Return (x, y) of the center of cell containing provided text 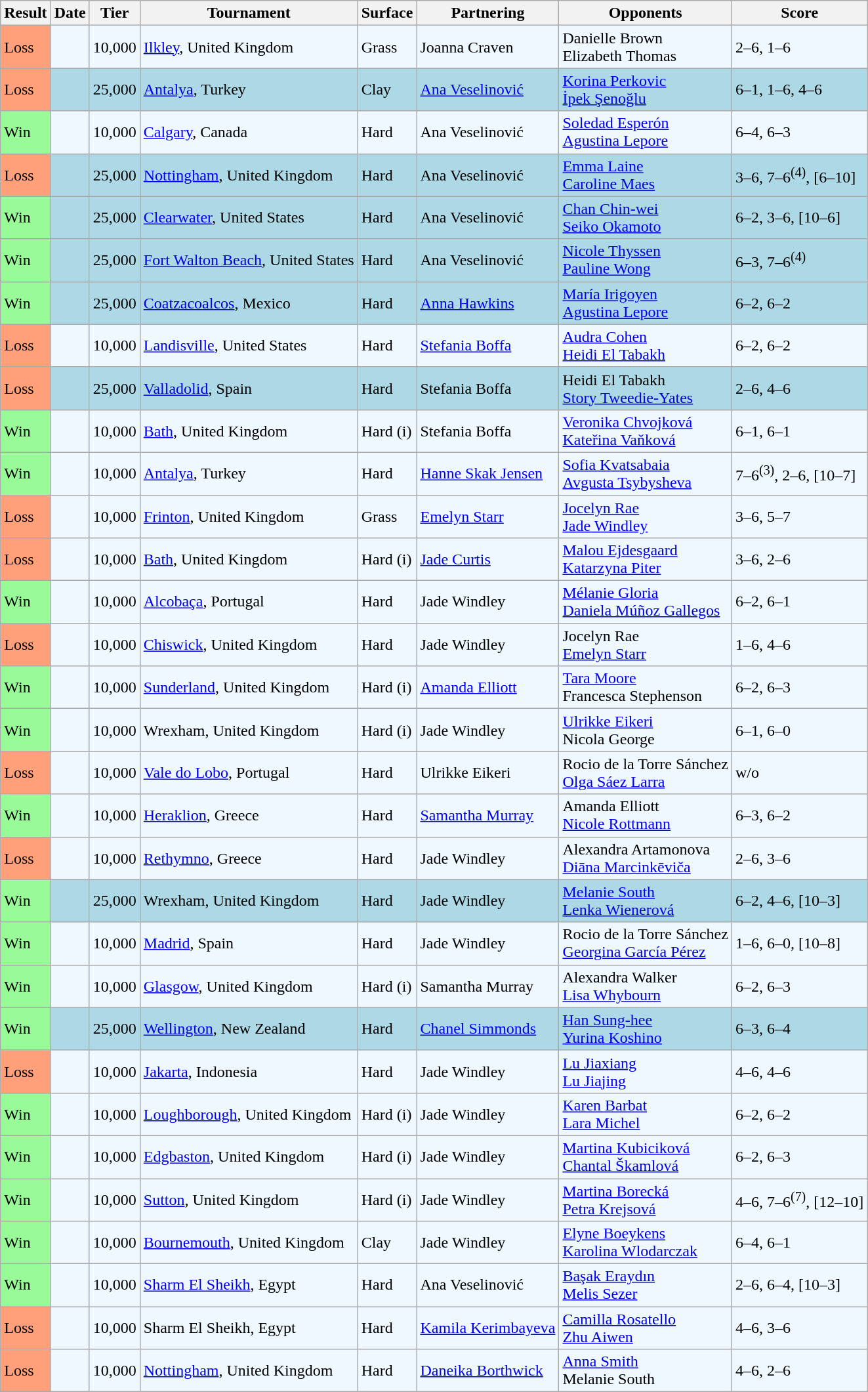
6–4, 6–1 (799, 1243)
Martina Borecká Petra Krejsová (646, 1200)
6–4, 6–3 (799, 133)
4–6, 4–6 (799, 1071)
Karen Barbat Lara Michel (646, 1114)
María Irigoyen Agustina Lepore (646, 303)
Elyne Boeykens Karolina Wlodarczak (646, 1243)
6–1, 6–1 (799, 431)
Opponents (646, 13)
3–6, 5–7 (799, 516)
Heraklion, Greece (249, 815)
Ulrikke Eikeri Nicola George (646, 730)
Partnering (488, 13)
6–1, 6–0 (799, 730)
Heidi El Tabakh Story Tweedie-Yates (646, 389)
Chiswick, United Kingdom (249, 644)
Malou Ejdesgaard Katarzyna Piter (646, 559)
7–6(3), 2–6, [10–7] (799, 474)
Chan Chin-wei Seiko Okamoto (646, 218)
Rocio de la Torre Sánchez Georgina García Pérez (646, 944)
Tier (114, 13)
6–3, 7–6(4) (799, 260)
Fort Walton Beach, United States (249, 260)
Ulrikke Eikeri (488, 773)
Jakarta, Indonesia (249, 1071)
2–6, 6–4, [10–3] (799, 1285)
2–6, 4–6 (799, 389)
Clearwater, United States (249, 218)
Score (799, 13)
4–6, 7–6(7), [12–10] (799, 1200)
Amanda Elliott (488, 688)
4–6, 3–6 (799, 1328)
Coatzacoalcos, Mexico (249, 303)
Loughborough, United Kingdom (249, 1114)
Melanie South Lenka Wienerová (646, 900)
2–6, 3–6 (799, 858)
Mélanie Gloria Daniela Múñoz Gallegos (646, 602)
Frinton, United Kingdom (249, 516)
Han Sung-hee Yurina Koshino (646, 1029)
Bournemouth, United Kingdom (249, 1243)
Soledad Esperón Agustina Lepore (646, 133)
1–6, 4–6 (799, 644)
w/o (799, 773)
Date (70, 13)
Alcobaça, Portugal (249, 602)
Surface (387, 13)
Glasgow, United Kingdom (249, 986)
Veronika Chvojková Kateřina Vaňková (646, 431)
Tournament (249, 13)
Sutton, United Kingdom (249, 1200)
Başak Eraydın Melis Sezer (646, 1285)
Calgary, Canada (249, 133)
Audra Cohen Heidi El Tabakh (646, 345)
4–6, 2–6 (799, 1370)
Korina Perkovic İpek Şenoğlu (646, 89)
Ilkley, United Kingdom (249, 47)
6–2, 6–1 (799, 602)
1–6, 6–0, [10–8] (799, 944)
Jade Curtis (488, 559)
Wellington, New Zealand (249, 1029)
2–6, 1–6 (799, 47)
Jocelyn Rae Jade Windley (646, 516)
Amanda Elliott Nicole Rottmann (646, 815)
Anna Smith Melanie South (646, 1370)
6–3, 6–2 (799, 815)
Anna Hawkins (488, 303)
Kamila Kerimbayeva (488, 1328)
Daneika Borthwick (488, 1370)
Chanel Simmonds (488, 1029)
Landisville, United States (249, 345)
Rethymno, Greece (249, 858)
Vale do Lobo, Portugal (249, 773)
6–3, 6–4 (799, 1029)
Madrid, Spain (249, 944)
Edgbaston, United Kingdom (249, 1156)
Rocio de la Torre Sánchez Olga Sáez Larra (646, 773)
Martina Kubiciková Chantal Škamlová (646, 1156)
Alexandra Artamonova Diāna Marcinkēviča (646, 858)
Danielle Brown Elizabeth Thomas (646, 47)
Lu Jiaxiang Lu Jiajing (646, 1071)
Jocelyn Rae Emelyn Starr (646, 644)
6–2, 4–6, [10–3] (799, 900)
3–6, 2–6 (799, 559)
Hanne Skak Jensen (488, 474)
6–1, 1–6, 4–6 (799, 89)
Nicole Thyssen Pauline Wong (646, 260)
Emelyn Starr (488, 516)
6–2, 3–6, [10–6] (799, 218)
3–6, 7–6(4), [6–10] (799, 175)
Emma Laine Caroline Maes (646, 175)
Alexandra Walker Lisa Whybourn (646, 986)
Sofia Kvatsabaia Avgusta Tsybysheva (646, 474)
Camilla Rosatello Zhu Aiwen (646, 1328)
Tara Moore Francesca Stephenson (646, 688)
Joanna Craven (488, 47)
Valladolid, Spain (249, 389)
Sunderland, United Kingdom (249, 688)
Result (26, 13)
